Determine the (x, y) coordinate at the center of the cell enclosing the given text.  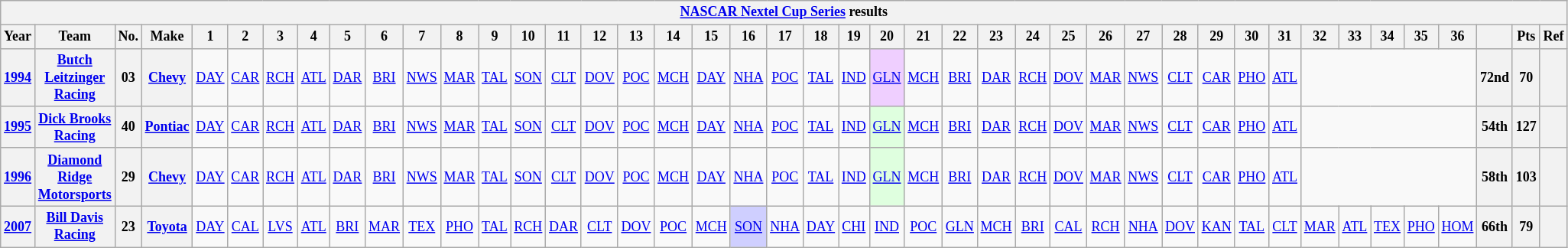
Year (18, 37)
2007 (18, 227)
40 (128, 127)
12 (599, 37)
Diamond Ridge Motorsports (75, 177)
HOM (1457, 227)
5 (347, 37)
32 (1320, 37)
15 (711, 37)
54th (1495, 127)
72nd (1495, 77)
Ref (1553, 37)
35 (1420, 37)
66th (1495, 227)
34 (1388, 37)
20 (887, 37)
1 (210, 37)
31 (1285, 37)
19 (853, 37)
LVS (281, 227)
Dick Brooks Racing (75, 127)
11 (564, 37)
7 (422, 37)
25 (1069, 37)
27 (1144, 37)
70 (1526, 77)
KAN (1216, 227)
NASCAR Nextel Cup Series results (784, 12)
36 (1457, 37)
18 (820, 37)
Team (75, 37)
26 (1105, 37)
22 (960, 37)
16 (748, 37)
Toyota (167, 227)
1996 (18, 177)
Butch Leitzinger Racing (75, 77)
58th (1495, 177)
28 (1180, 37)
3 (281, 37)
Pontiac (167, 127)
1994 (18, 77)
1995 (18, 127)
30 (1252, 37)
Pts (1526, 37)
Bill Davis Racing (75, 227)
103 (1526, 177)
24 (1033, 37)
127 (1526, 127)
Make (167, 37)
21 (924, 37)
8 (459, 37)
9 (495, 37)
79 (1526, 227)
14 (674, 37)
2 (245, 37)
13 (636, 37)
17 (785, 37)
33 (1355, 37)
No. (128, 37)
6 (385, 37)
10 (528, 37)
03 (128, 77)
4 (313, 37)
CHI (853, 227)
